From the cell containing the given text, extract its center point as (x, y) coordinate. 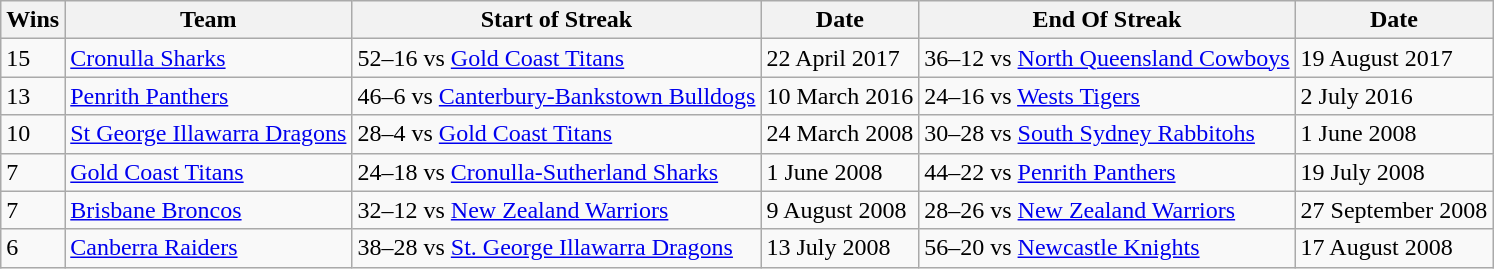
19 July 2008 (1394, 172)
32–12 vs New Zealand Warriors (556, 210)
24 March 2008 (840, 134)
13 July 2008 (840, 248)
56–20 vs Newcastle Knights (1107, 248)
Cronulla Sharks (208, 58)
24–16 vs Wests Tigers (1107, 96)
52–16 vs Gold Coast Titans (556, 58)
10 March 2016 (840, 96)
19 August 2017 (1394, 58)
End Of Streak (1107, 20)
13 (33, 96)
Penrith Panthers (208, 96)
Start of Streak (556, 20)
St George Illawarra Dragons (208, 134)
36–12 vs North Queensland Cowboys (1107, 58)
28–4 vs Gold Coast Titans (556, 134)
24–18 vs Cronulla-Sutherland Sharks (556, 172)
27 September 2008 (1394, 210)
6 (33, 248)
15 (33, 58)
38–28 vs St. George Illawarra Dragons (556, 248)
9 August 2008 (840, 210)
44–22 vs Penrith Panthers (1107, 172)
17 August 2008 (1394, 248)
22 April 2017 (840, 58)
46–6 vs Canterbury-Bankstown Bulldogs (556, 96)
Wins (33, 20)
30–28 vs South Sydney Rabbitohs (1107, 134)
Team (208, 20)
10 (33, 134)
Gold Coast Titans (208, 172)
28–26 vs New Zealand Warriors (1107, 210)
2 July 2016 (1394, 96)
Canberra Raiders (208, 248)
Brisbane Broncos (208, 210)
